Identify which cell holds the provided text, then report its (X, Y) central coordinate. 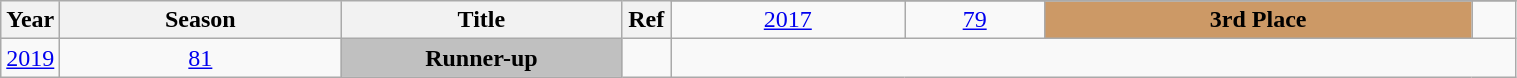
81 (200, 58)
3rd Place (1258, 20)
2019 (30, 58)
Ref (646, 20)
Title (482, 20)
Runner-up (482, 58)
79 (974, 20)
Year (30, 20)
Season (200, 20)
2017 (788, 20)
